Find where the given text appears and provide that cell's center as (X, Y) coordinate. 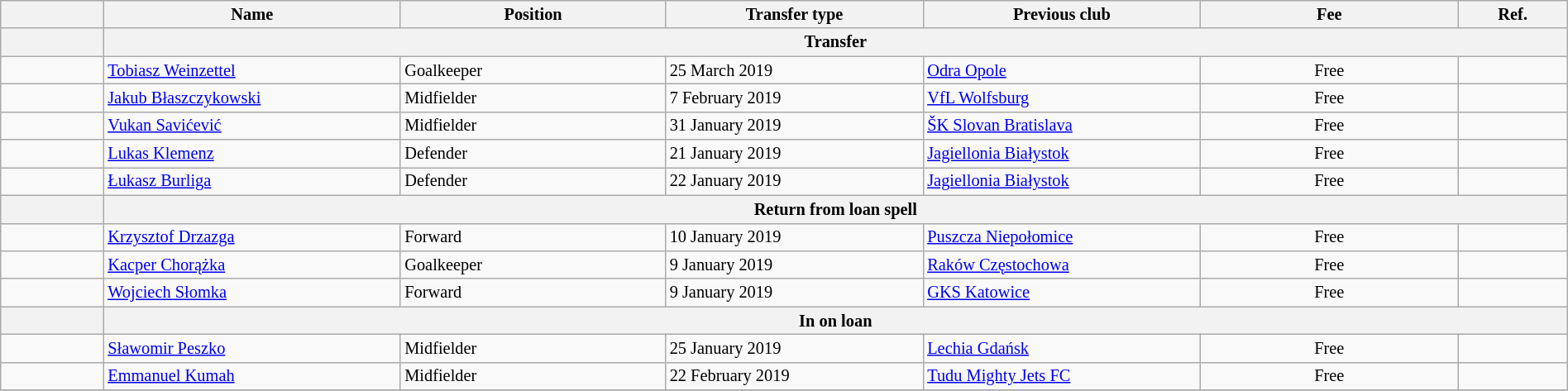
31 January 2019 (795, 126)
Fee (1330, 14)
25 March 2019 (795, 70)
GKS Katowice (1062, 293)
22 January 2019 (795, 181)
Return from loan spell (835, 209)
Transfer type (795, 14)
Lechia Gdańsk (1062, 348)
Lukas Klemenz (251, 154)
Tobiasz Weinzettel (251, 70)
Jakub Błaszczykowski (251, 98)
Previous club (1062, 14)
Ref. (1513, 14)
Sławomir Peszko (251, 348)
Łukasz Burliga (251, 181)
Position (533, 14)
22 February 2019 (795, 376)
25 January 2019 (795, 348)
21 January 2019 (795, 154)
10 January 2019 (795, 237)
Odra Opole (1062, 70)
Vukan Savićević (251, 126)
ŠK Slovan Bratislava (1062, 126)
Tudu Mighty Jets FC (1062, 376)
VfL Wolfsburg (1062, 98)
Emmanuel Kumah (251, 376)
Transfer (835, 42)
Wojciech Słomka (251, 293)
Name (251, 14)
Krzysztof Drzazga (251, 237)
Puszcza Niepołomice (1062, 237)
Kacper Chorążka (251, 265)
In on loan (835, 321)
Raków Częstochowa (1062, 265)
7 February 2019 (795, 98)
